Output the [X, Y] coordinate of the center of the cell containing the given text.  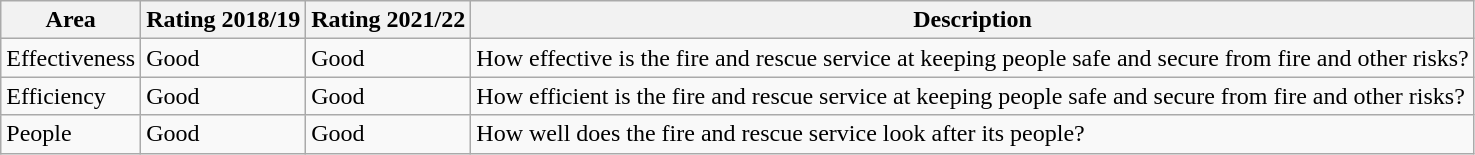
Efficiency [71, 96]
Rating 2021/22 [388, 20]
Area [71, 20]
Effectiveness [71, 58]
Rating 2018/19 [224, 20]
How effective is the fire and rescue service at keeping people safe and secure from fire and other risks? [973, 58]
How efficient is the fire and rescue service at keeping people safe and secure from fire and other risks? [973, 96]
How well does the fire and rescue service look after its people? [973, 134]
People [71, 134]
Description [973, 20]
